Return [X, Y] of the center of cell containing provided text 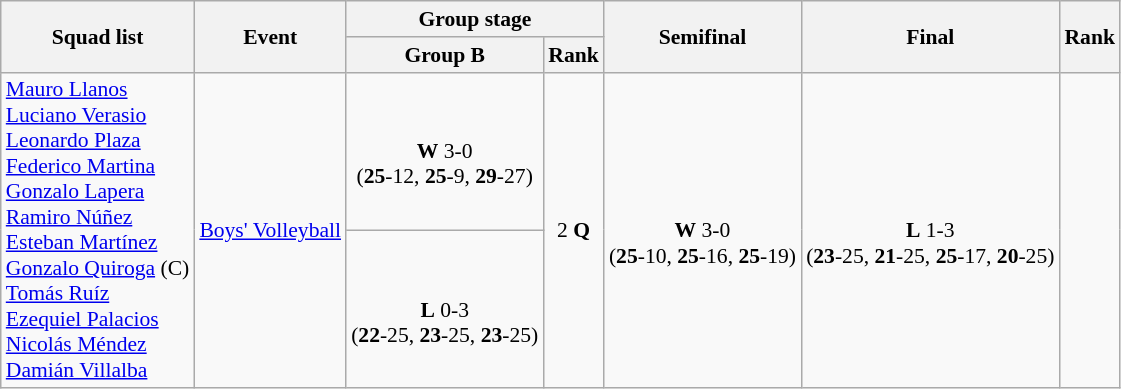
W 3-0 (25-10, 25-16, 25-19) [702, 230]
Group stage [475, 19]
L 0-3 (22-25, 23-25, 23-25) [444, 309]
Event [270, 36]
Boys' Volleyball [270, 230]
Semifinal [702, 36]
Group B [444, 55]
Final [930, 36]
Squad list [98, 36]
W 3-0 (25-12, 25-9, 29-27) [444, 151]
2 Q [574, 230]
L 1-3 (23-25, 21-25, 25-17, 20-25) [930, 230]
